Scan for the cell matching the given text and deliver its [X, Y] coordinate at center. 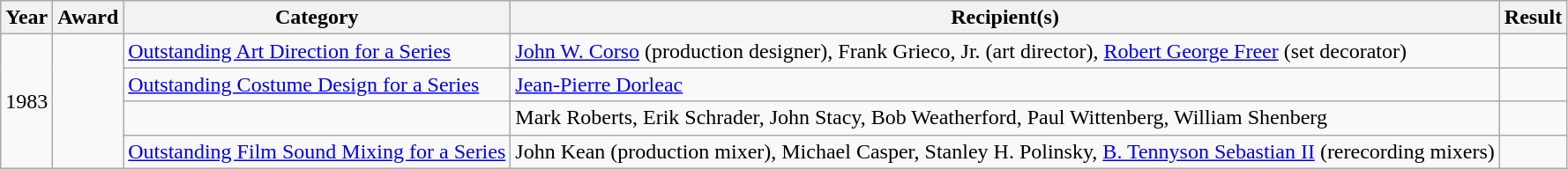
Outstanding Art Direction for a Series [317, 51]
Outstanding Costume Design for a Series [317, 84]
1983 [26, 101]
Year [26, 18]
Outstanding Film Sound Mixing for a Series [317, 151]
Award [88, 18]
John W. Corso (production designer), Frank Grieco, Jr. (art director), Robert George Freer (set decorator) [1005, 51]
Category [317, 18]
Jean-Pierre Dorleac [1005, 84]
John Kean (production mixer), Michael Casper, Stanley H. Polinsky, B. Tennyson Sebastian II (rerecording mixers) [1005, 151]
Recipient(s) [1005, 18]
Mark Roberts, Erik Schrader, John Stacy, Bob Weatherford, Paul Wittenberg, William Shenberg [1005, 118]
Result [1533, 18]
